Return (x, y) of the center of cell containing provided text 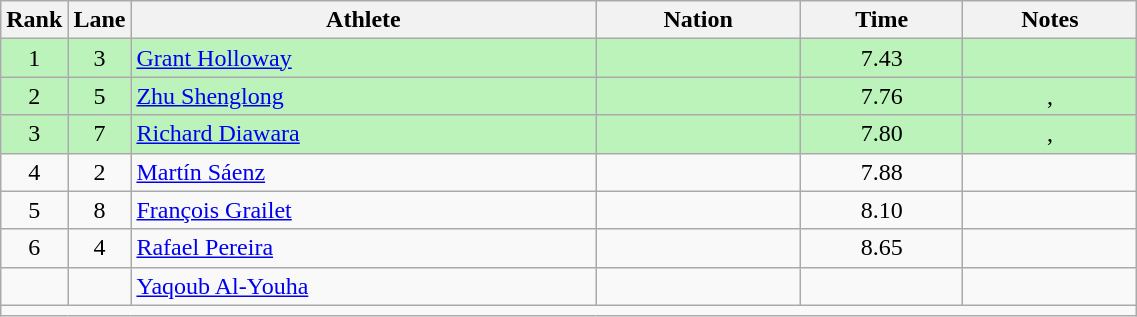
Yaqoub Al-Youha (364, 286)
Time (882, 20)
1 (34, 58)
Athlete (364, 20)
Martín Sáenz (364, 172)
7.76 (882, 96)
Richard Diawara (364, 134)
Rafael Pereira (364, 248)
7.43 (882, 58)
Notes (1050, 20)
Rank (34, 20)
8 (100, 210)
Lane (100, 20)
8.65 (882, 248)
7.80 (882, 134)
6 (34, 248)
Nation (698, 20)
François Grailet (364, 210)
Zhu Shenglong (364, 96)
8.10 (882, 210)
7 (100, 134)
Grant Holloway (364, 58)
7.88 (882, 172)
